Search for the cell housing the specified text and yield its (X, Y) center coordinate. 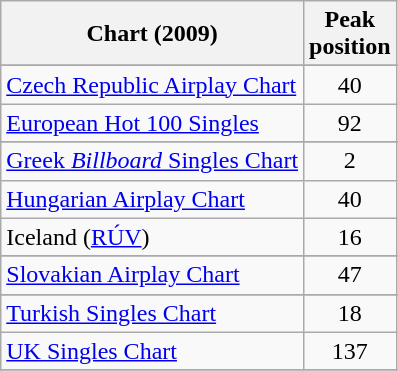
47 (350, 275)
92 (350, 123)
18 (350, 313)
UK Singles Chart (152, 351)
Turkish Singles Chart (152, 313)
137 (350, 351)
Greek Billboard Singles Chart (152, 161)
2 (350, 161)
Chart (2009) (152, 34)
Czech Republic Airplay Chart (152, 85)
Hungarian Airplay Chart (152, 199)
Peakposition (350, 34)
16 (350, 237)
Iceland (RÚV) (152, 237)
European Hot 100 Singles (152, 123)
Slovakian Airplay Chart (152, 275)
